Capture the cell that displays the provided text and extract its [x, y] central coordinate. 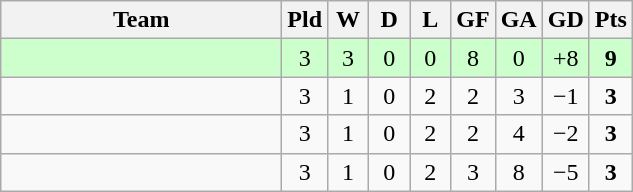
Team [142, 20]
D [390, 20]
GD [566, 20]
−2 [566, 134]
Pts [610, 20]
−5 [566, 172]
GA [518, 20]
Pld [305, 20]
GF [473, 20]
9 [610, 58]
L [430, 20]
−1 [566, 96]
+8 [566, 58]
4 [518, 134]
W [348, 20]
